Return (X, Y) of the center of cell containing provided text 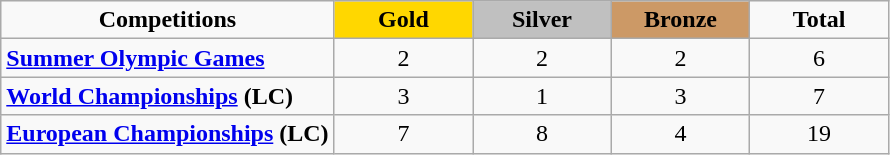
8 (542, 134)
European Championships (LC) (168, 134)
World Championships (LC) (168, 96)
19 (820, 134)
Total (820, 20)
Silver (542, 20)
4 (680, 134)
Gold (404, 20)
Summer Olympic Games (168, 58)
1 (542, 96)
Bronze (680, 20)
6 (820, 58)
Competitions (168, 20)
